Detect which cell encompasses the target text, then output its (X, Y) center coordinate. 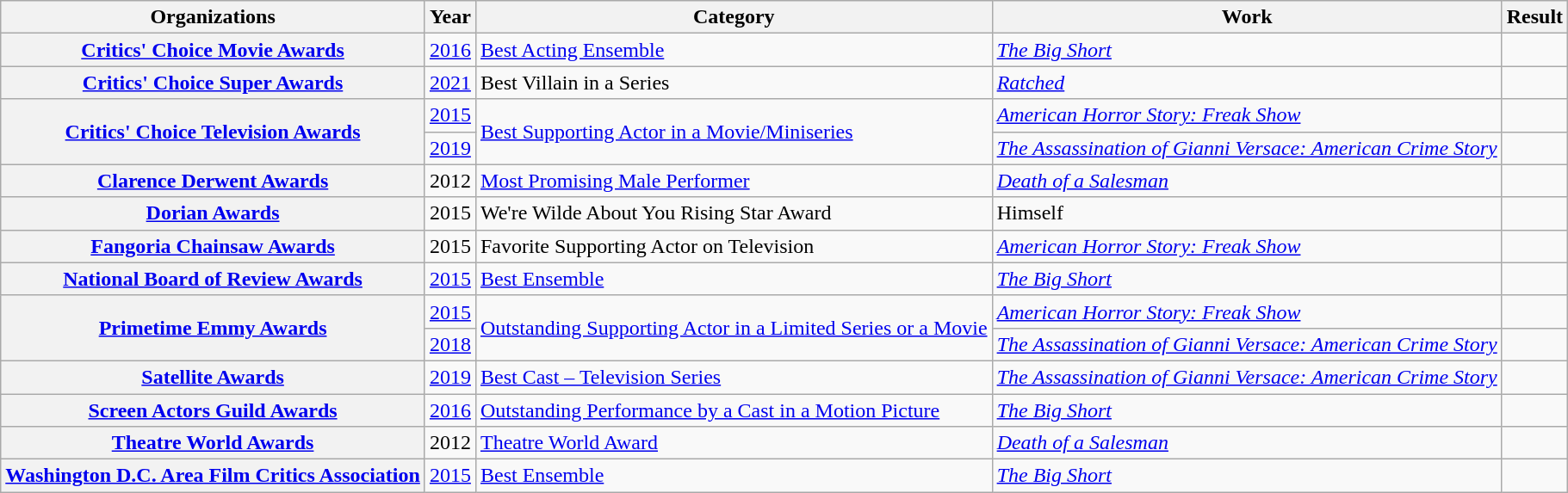
Satellite Awards (214, 377)
Best Cast – Television Series (734, 377)
Ratched (1247, 83)
Category (734, 17)
Critics' Choice Movie Awards (214, 50)
Organizations (214, 17)
Theatre World Awards (214, 443)
Clarence Derwent Awards (214, 181)
2021 (449, 83)
Critics' Choice Super Awards (214, 83)
National Board of Review Awards (214, 279)
2018 (449, 344)
Outstanding Supporting Actor in a Limited Series or a Movie (734, 328)
Critics' Choice Television Awards (214, 132)
Best Villain in a Series (734, 83)
Year (449, 17)
Screen Actors Guild Awards (214, 410)
Favorite Supporting Actor on Television (734, 246)
Fangoria Chainsaw Awards (214, 246)
Best Supporting Actor in a Movie/Miniseries (734, 132)
Theatre World Award (734, 443)
Best Acting Ensemble (734, 50)
Outstanding Performance by a Cast in a Motion Picture (734, 410)
Most Promising Male Performer (734, 181)
Result (1534, 17)
We're Wilde About You Rising Star Award (734, 213)
Dorian Awards (214, 213)
Himself (1247, 213)
Washington D.C. Area Film Critics Association (214, 476)
Primetime Emmy Awards (214, 328)
Work (1247, 17)
